Identify which cell holds the provided text, then report its (X, Y) central coordinate. 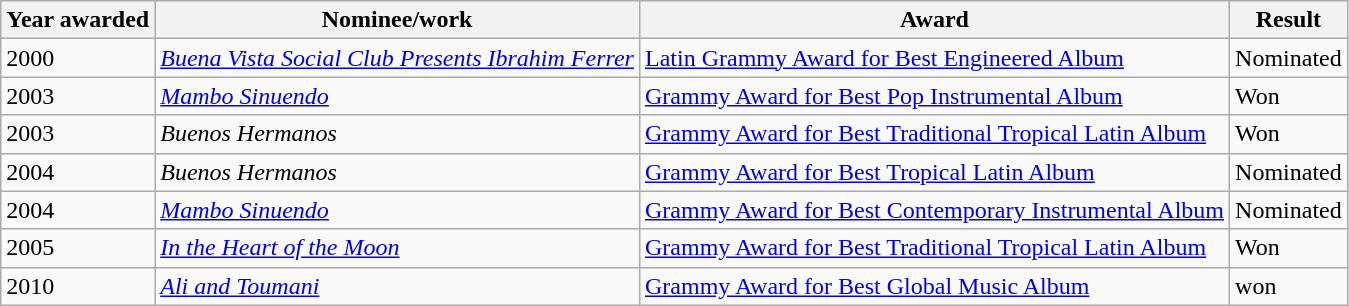
Result (1289, 20)
Grammy Award for Best Pop Instrumental Album (934, 96)
Nominee/work (398, 20)
2000 (78, 58)
Grammy Award for Best Tropical Latin Album (934, 172)
won (1289, 286)
Grammy Award for Best Contemporary Instrumental Album (934, 210)
Ali and Toumani (398, 286)
Year awarded (78, 20)
Grammy Award for Best Global Music Album (934, 286)
2005 (78, 248)
2010 (78, 286)
Latin Grammy Award for Best Engineered Album (934, 58)
Buena Vista Social Club Presents Ibrahim Ferrer (398, 58)
Award (934, 20)
In the Heart of the Moon (398, 248)
